Locate the cell with the specified text and output its (X, Y) center coordinate. 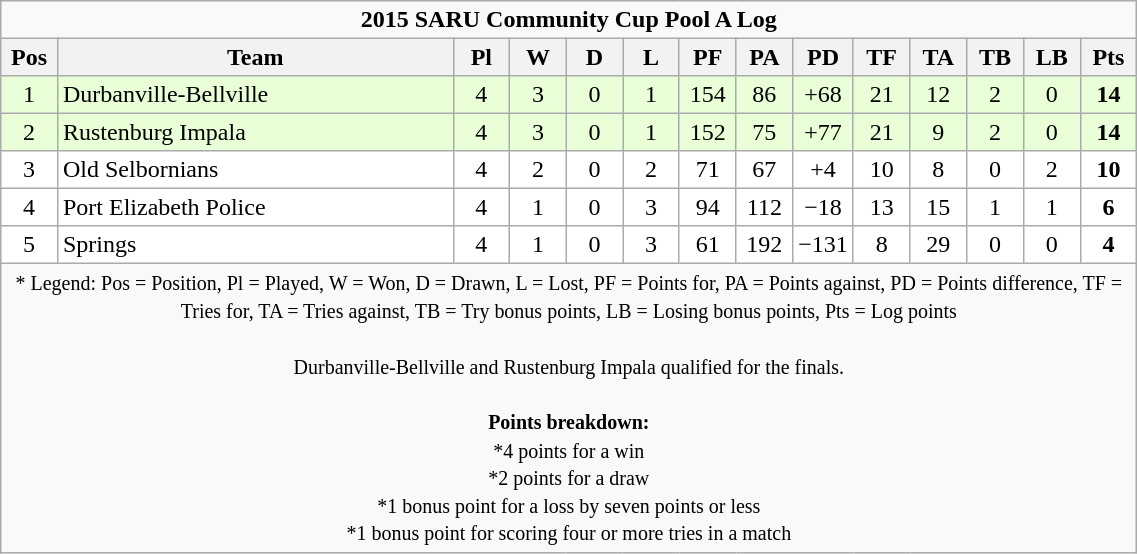
15 (938, 206)
Durbanville-Bellville (255, 94)
TF (882, 56)
67 (764, 170)
+68 (824, 94)
Port Elizabeth Police (255, 206)
−18 (824, 206)
71 (708, 170)
Pos (30, 56)
9 (938, 132)
Pts (1108, 56)
D (594, 56)
TB (996, 56)
L (652, 56)
61 (708, 244)
13 (882, 206)
TA (938, 56)
Springs (255, 244)
29 (938, 244)
PA (764, 56)
Team (255, 56)
−131 (824, 244)
192 (764, 244)
W (538, 56)
94 (708, 206)
+77 (824, 132)
112 (764, 206)
PF (708, 56)
Pl (482, 56)
Rustenburg Impala (255, 132)
152 (708, 132)
75 (764, 132)
LB (1052, 56)
12 (938, 94)
Old Selbornians (255, 170)
+4 (824, 170)
2015 SARU Community Cup Pool A Log (569, 20)
6 (1108, 206)
PD (824, 56)
5 (30, 244)
154 (708, 94)
86 (764, 94)
